Pinpoint the cell where the given text exists, returning its [X, Y] midpoint coordinate. 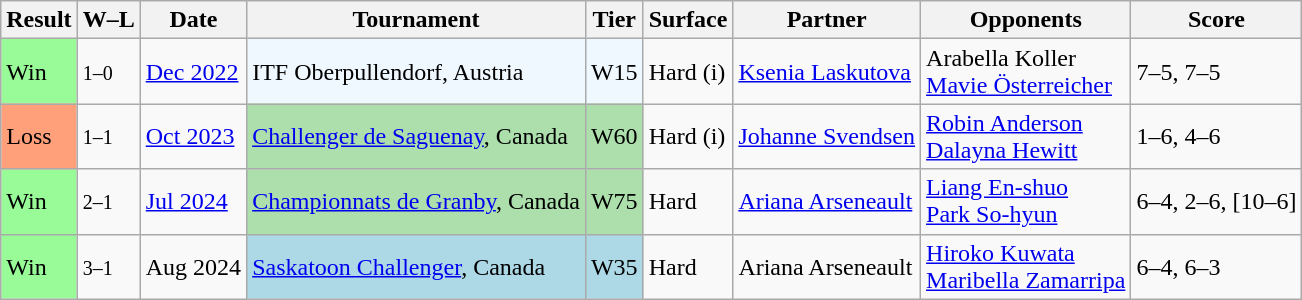
Arabella Koller Mavie Österreicher [1026, 72]
Hiroko Kuwata Maribella Zamarripa [1026, 266]
Surface [688, 20]
Opponents [1026, 20]
Robin Anderson Dalayna Hewitt [1026, 136]
1–1 [108, 136]
3–1 [108, 266]
2–1 [108, 202]
Johanne Svendsen [827, 136]
Jul 2024 [193, 202]
Loss [39, 136]
6–4, 6–3 [1216, 266]
W–L [108, 20]
Dec 2022 [193, 72]
1–6, 4–6 [1216, 136]
Date [193, 20]
Result [39, 20]
W60 [614, 136]
Championnats de Granby, Canada [416, 202]
Partner [827, 20]
1–0 [108, 72]
7–5, 7–5 [1216, 72]
Liang En-shuo Park So-hyun [1026, 202]
Aug 2024 [193, 266]
Saskatoon Challenger, Canada [416, 266]
Score [1216, 20]
Challenger de Saguenay, Canada [416, 136]
Oct 2023 [193, 136]
6–4, 2–6, [10–6] [1216, 202]
Ksenia Laskutova [827, 72]
W75 [614, 202]
Tier [614, 20]
W15 [614, 72]
ITF Oberpullendorf, Austria [416, 72]
W35 [614, 266]
Tournament [416, 20]
